Pinpoint the cell where the given text exists, returning its [X, Y] midpoint coordinate. 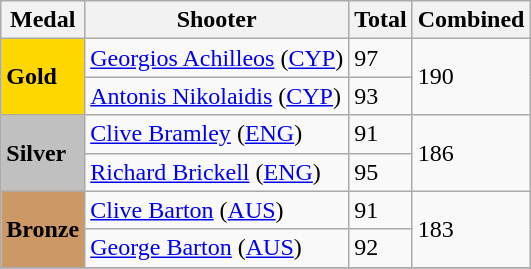
Gold [43, 77]
93 [381, 96]
Richard Brickell (ENG) [217, 172]
95 [381, 172]
Combined [471, 20]
Medal [43, 20]
183 [471, 229]
Total [381, 20]
Bronze [43, 229]
Shooter [217, 20]
Silver [43, 153]
Clive Barton (AUS) [217, 210]
Antonis Nikolaidis (CYP) [217, 96]
Clive Bramley (ENG) [217, 134]
190 [471, 77]
Georgios Achilleos (CYP) [217, 58]
186 [471, 153]
George Barton (AUS) [217, 248]
97 [381, 58]
92 [381, 248]
